Detect which cell encompasses the target text, then output its (X, Y) center coordinate. 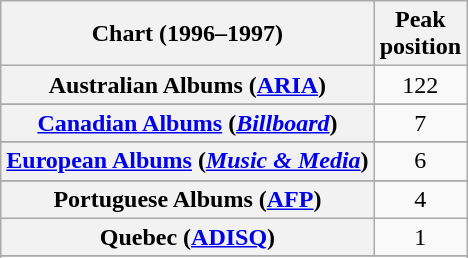
Peakposition (420, 34)
Portuguese Albums (AFP) (188, 199)
6 (420, 161)
Canadian Albums (Billboard) (188, 123)
122 (420, 85)
Chart (1996–1997) (188, 34)
4 (420, 199)
European Albums (Music & Media) (188, 161)
1 (420, 237)
7 (420, 123)
Quebec (ADISQ) (188, 237)
Australian Albums (ARIA) (188, 85)
